Return [x, y] of the center of cell containing provided text 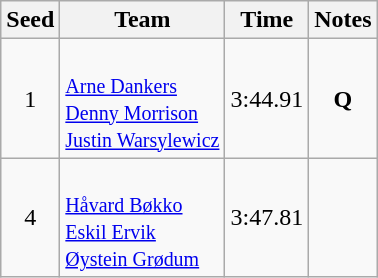
3:44.91 [267, 98]
Håvard BøkkoEskil ErvikØystein Grødum [142, 218]
4 [30, 218]
Q [343, 98]
Notes [343, 20]
Time [267, 20]
Team [142, 20]
Seed [30, 20]
1 [30, 98]
3:47.81 [267, 218]
Arne DankersDenny MorrisonJustin Warsylewicz [142, 98]
